Provide the [X, Y] coordinate of the cell's center where the given text is located.  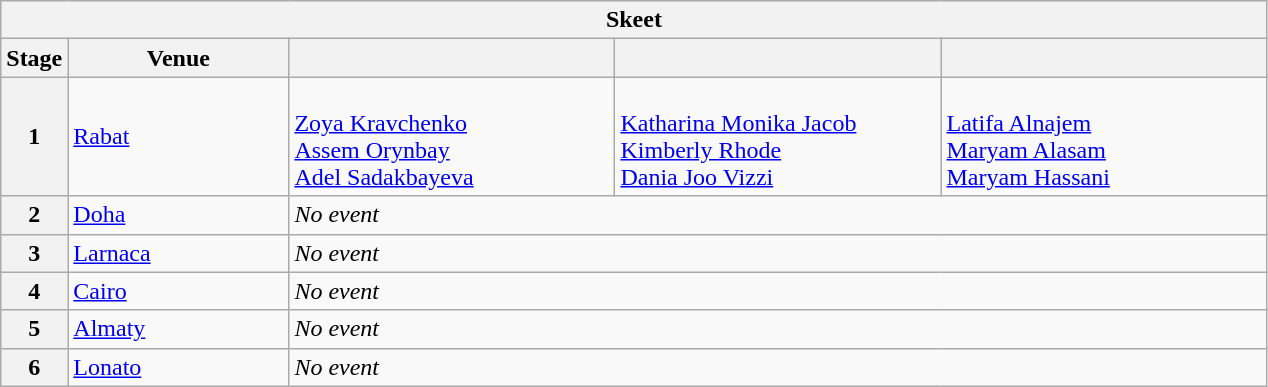
2 [34, 215]
Skeet [634, 20]
5 [34, 329]
Katharina Monika Jacob Kimberly Rhode Dania Joo Vizzi [778, 136]
3 [34, 253]
Lonato [178, 367]
1 [34, 136]
Doha [178, 215]
4 [34, 291]
6 [34, 367]
Larnaca [178, 253]
Stage [34, 58]
Rabat [178, 136]
Venue [178, 58]
Cairo [178, 291]
Latifa Alnajem Maryam Alasam Maryam Hassani [1104, 136]
Almaty [178, 329]
Zoya Kravchenko Assem Orynbay Adel Sadakbayeva [452, 136]
